Extract the [x, y] coordinate from the center of the cell holding the provided text.  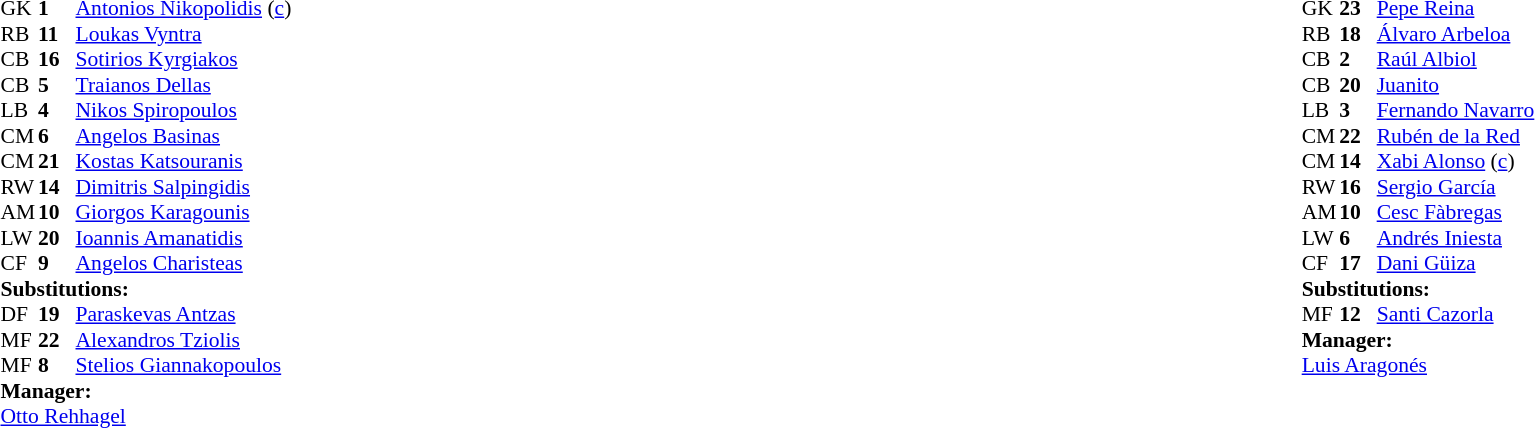
8 [57, 365]
21 [57, 161]
12 [1358, 315]
Sotirios Kyrgiakos [184, 59]
9 [57, 263]
Angelos Basinas [184, 136]
3 [1358, 111]
Santi Cazorla [1456, 315]
18 [1358, 34]
Cesc Fàbregas [1456, 213]
5 [57, 85]
Angelos Charisteas [184, 263]
Nikos Spiropoulos [184, 111]
Dani Güiza [1456, 263]
Álvaro Arbeloa [1456, 34]
Xabi Alonso (c) [1456, 161]
Stelios Giannakopoulos [184, 365]
Andrés Iniesta [1456, 238]
Traianos Dellas [184, 85]
11 [57, 34]
Dimitris Salpingidis [184, 187]
Alexandros Tziolis [184, 340]
Ioannis Amanatidis [184, 238]
Fernando Navarro [1456, 111]
Loukas Vyntra [184, 34]
Raúl Albiol [1456, 59]
Kostas Katsouranis [184, 161]
Juanito [1456, 85]
17 [1358, 263]
Giorgos Karagounis [184, 213]
DF [19, 315]
Sergio García [1456, 187]
2 [1358, 59]
Rubén de la Red [1456, 136]
19 [57, 315]
4 [57, 111]
Paraskevas Antzas [184, 315]
Luis Aragonés [1418, 365]
